For the text-containing cell, return its midpoint in [X, Y] coordinate format. 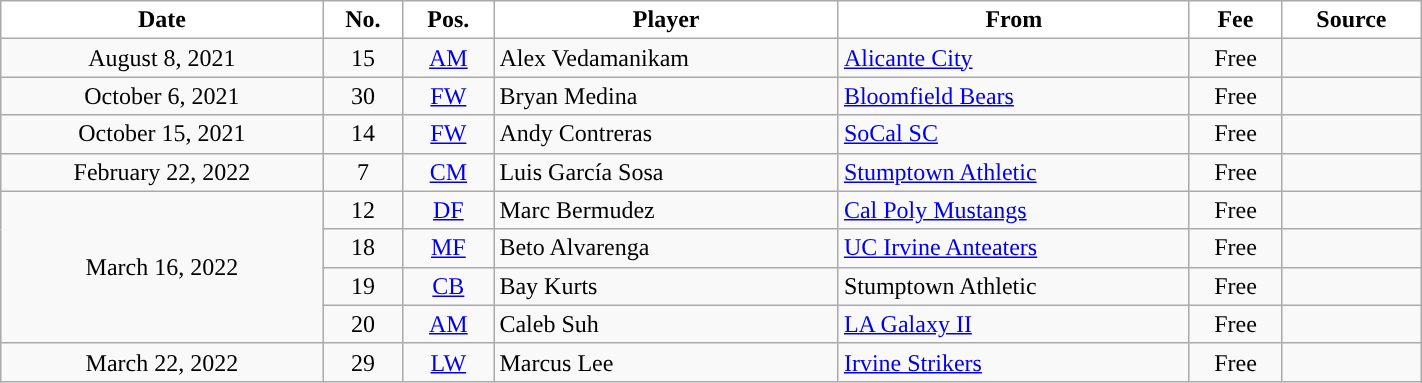
MF [448, 248]
Bryan Medina [666, 96]
Marcus Lee [666, 362]
DF [448, 210]
Bay Kurts [666, 286]
Alicante City [1014, 58]
Andy Contreras [666, 134]
Pos. [448, 20]
Alex Vedamanikam [666, 58]
14 [363, 134]
12 [363, 210]
March 16, 2022 [162, 267]
Caleb Suh [666, 324]
20 [363, 324]
October 6, 2021 [162, 96]
LW [448, 362]
Beto Alvarenga [666, 248]
From [1014, 20]
Fee [1235, 20]
Luis García Sosa [666, 172]
7 [363, 172]
Source [1352, 20]
CB [448, 286]
29 [363, 362]
October 15, 2021 [162, 134]
Date [162, 20]
No. [363, 20]
February 22, 2022 [162, 172]
March 22, 2022 [162, 362]
Irvine Strikers [1014, 362]
LA Galaxy II [1014, 324]
19 [363, 286]
Bloomfield Bears [1014, 96]
18 [363, 248]
Player [666, 20]
Marc Bermudez [666, 210]
SoCal SC [1014, 134]
August 8, 2021 [162, 58]
15 [363, 58]
Cal Poly Mustangs [1014, 210]
UC Irvine Anteaters [1014, 248]
30 [363, 96]
CM [448, 172]
